Output the [x, y] coordinate of the center of the cell containing the given text.  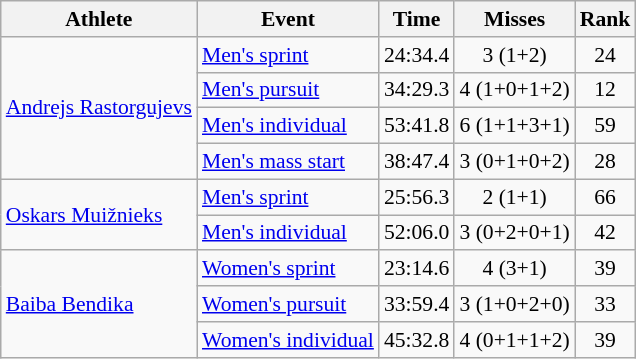
25:56.3 [416, 197]
66 [606, 197]
2 (1+1) [514, 197]
Rank [606, 19]
38:47.4 [416, 162]
33:59.4 [416, 304]
42 [606, 233]
Event [288, 19]
Men's pursuit [288, 90]
45:32.8 [416, 340]
52:06.0 [416, 233]
23:14.6 [416, 269]
Oskars Muižnieks [99, 214]
Time [416, 19]
12 [606, 90]
6 (1+1+3+1) [514, 126]
4 (0+1+1+2) [514, 340]
28 [606, 162]
59 [606, 126]
Women's pursuit [288, 304]
Men's mass start [288, 162]
Andrejs Rastorgujevs [99, 108]
Baiba Bendika [99, 304]
Athlete [99, 19]
33 [606, 304]
3 (0+2+0+1) [514, 233]
Women's sprint [288, 269]
3 (1+2) [514, 55]
24 [606, 55]
3 (1+0+2+0) [514, 304]
3 (0+1+0+2) [514, 162]
4 (1+0+1+2) [514, 90]
Misses [514, 19]
Women's individual [288, 340]
24:34.4 [416, 55]
4 (3+1) [514, 269]
34:29.3 [416, 90]
53:41.8 [416, 126]
